Identify which cell holds the provided text, then report its (x, y) central coordinate. 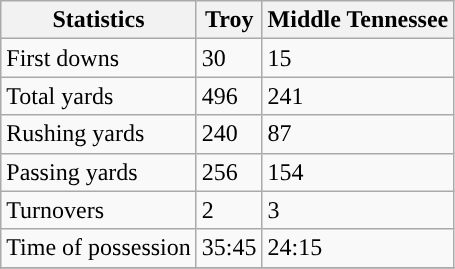
154 (358, 172)
First downs (99, 58)
Troy (229, 20)
2 (229, 210)
15 (358, 58)
256 (229, 172)
Statistics (99, 20)
240 (229, 134)
Middle Tennessee (358, 20)
Rushing yards (99, 134)
Turnovers (99, 210)
241 (358, 96)
Total yards (99, 96)
Passing yards (99, 172)
87 (358, 134)
3 (358, 210)
35:45 (229, 248)
496 (229, 96)
Time of possession (99, 248)
30 (229, 58)
24:15 (358, 248)
